Locate the cell with the specified text and output its (X, Y) center coordinate. 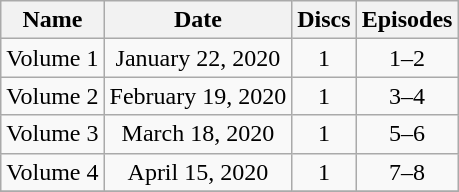
7–8 (407, 172)
March 18, 2020 (198, 134)
Name (52, 20)
1–2 (407, 58)
Date (198, 20)
April 15, 2020 (198, 172)
5–6 (407, 134)
Volume 4 (52, 172)
Discs (324, 20)
January 22, 2020 (198, 58)
Volume 1 (52, 58)
Volume 2 (52, 96)
Volume 3 (52, 134)
Episodes (407, 20)
February 19, 2020 (198, 96)
3–4 (407, 96)
